Provide the [x, y] coordinate of the cell's center where the given text is located.  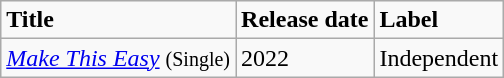
2022 [305, 58]
Label [439, 20]
Make This Easy (Single) [118, 58]
Title [118, 20]
Independent [439, 58]
Release date [305, 20]
